Locate the cell with the specified text and output its (x, y) center coordinate. 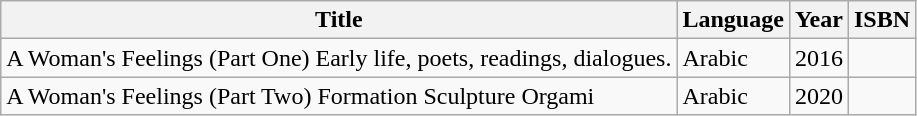
2016 (818, 58)
ISBN (882, 20)
Language (733, 20)
A Woman's Feelings (Part Two) Formation Sculpture Orgami (339, 96)
Year (818, 20)
2020 (818, 96)
Title (339, 20)
A Woman's Feelings (Part One) Early life, poets, readings, dialogues. (339, 58)
